Find where the given text appears and provide that cell's center as (x, y) coordinate. 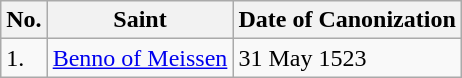
No. (24, 20)
Saint (140, 20)
Date of Canonization (347, 20)
Benno of Meissen (140, 58)
31 May 1523 (347, 58)
1. (24, 58)
